Return the [x, y] coordinate for the center point of the cell that contains the specified text.  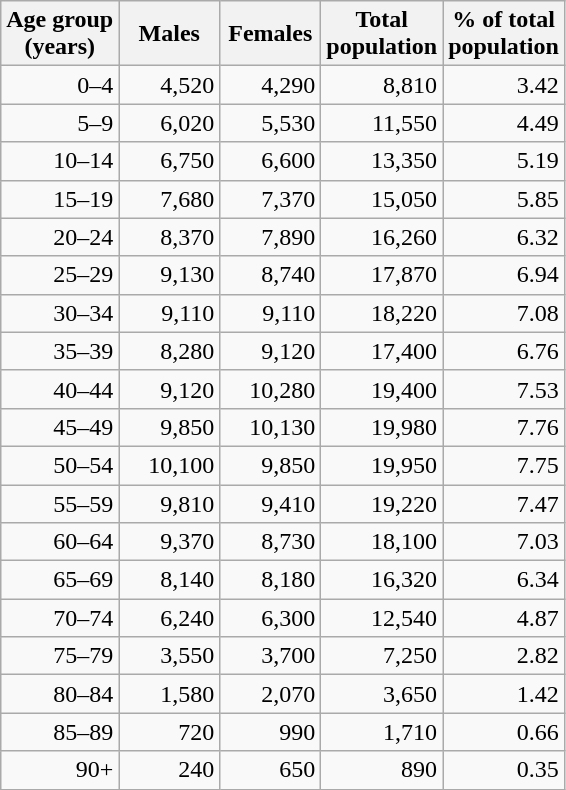
8,280 [170, 351]
18,100 [382, 542]
19,950 [382, 465]
55–59 [60, 503]
18,220 [382, 313]
9,130 [170, 275]
15,050 [382, 199]
6.32 [504, 237]
3,650 [382, 694]
8,140 [170, 580]
7.47 [504, 503]
10–14 [60, 161]
25–29 [60, 275]
19,220 [382, 503]
17,400 [382, 351]
3,700 [270, 656]
1,710 [382, 732]
890 [382, 770]
240 [170, 770]
9,410 [270, 503]
8,810 [382, 85]
990 [270, 732]
19,980 [382, 427]
5.85 [504, 199]
75–79 [60, 656]
45–49 [60, 427]
Males [170, 34]
6,020 [170, 123]
0.66 [504, 732]
7.76 [504, 427]
40–44 [60, 389]
Age group (years) [60, 34]
4,290 [270, 85]
35–39 [60, 351]
7.03 [504, 542]
16,320 [382, 580]
4.87 [504, 618]
15–19 [60, 199]
8,730 [270, 542]
650 [270, 770]
50–54 [60, 465]
7,890 [270, 237]
13,350 [382, 161]
10,280 [270, 389]
70–74 [60, 618]
8,740 [270, 275]
2.82 [504, 656]
6,300 [270, 618]
10,130 [270, 427]
9,810 [170, 503]
7,680 [170, 199]
4.49 [504, 123]
9,370 [170, 542]
3,550 [170, 656]
10,100 [170, 465]
6,600 [270, 161]
5,530 [270, 123]
90+ [60, 770]
2,070 [270, 694]
7.53 [504, 389]
12,540 [382, 618]
80–84 [60, 694]
7.08 [504, 313]
6,240 [170, 618]
Females [270, 34]
19,400 [382, 389]
% of totalpopulation [504, 34]
Totalpopulation [382, 34]
8,180 [270, 580]
5–9 [60, 123]
6.94 [504, 275]
6,750 [170, 161]
20–24 [60, 237]
5.19 [504, 161]
60–64 [60, 542]
7,250 [382, 656]
7.75 [504, 465]
6.76 [504, 351]
85–89 [60, 732]
1.42 [504, 694]
8,370 [170, 237]
6.34 [504, 580]
11,550 [382, 123]
65–69 [60, 580]
0–4 [60, 85]
4,520 [170, 85]
17,870 [382, 275]
1,580 [170, 694]
0.35 [504, 770]
7,370 [270, 199]
30–34 [60, 313]
720 [170, 732]
3.42 [504, 85]
16,260 [382, 237]
